Return the (X, Y) coordinate for the center point of the cell that contains the specified text.  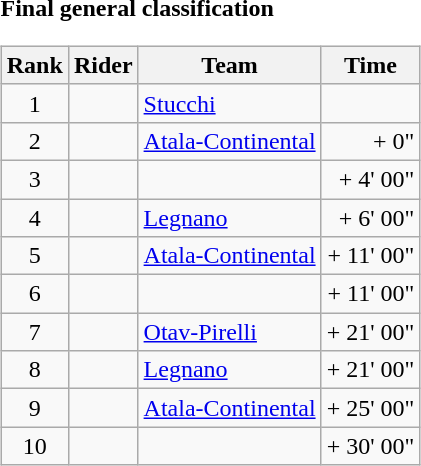
Rider (103, 65)
7 (34, 332)
Rank (34, 65)
+ 25' 00" (370, 408)
1 (34, 103)
Time (370, 65)
3 (34, 179)
Otav-Pirelli (230, 332)
5 (34, 256)
10 (34, 446)
Stucchi (230, 103)
Team (230, 65)
9 (34, 408)
2 (34, 141)
8 (34, 370)
+ 0" (370, 141)
4 (34, 217)
6 (34, 294)
+ 30' 00" (370, 446)
+ 6' 00" (370, 217)
+ 4' 00" (370, 179)
